Capture the cell that displays the provided text and extract its (x, y) central coordinate. 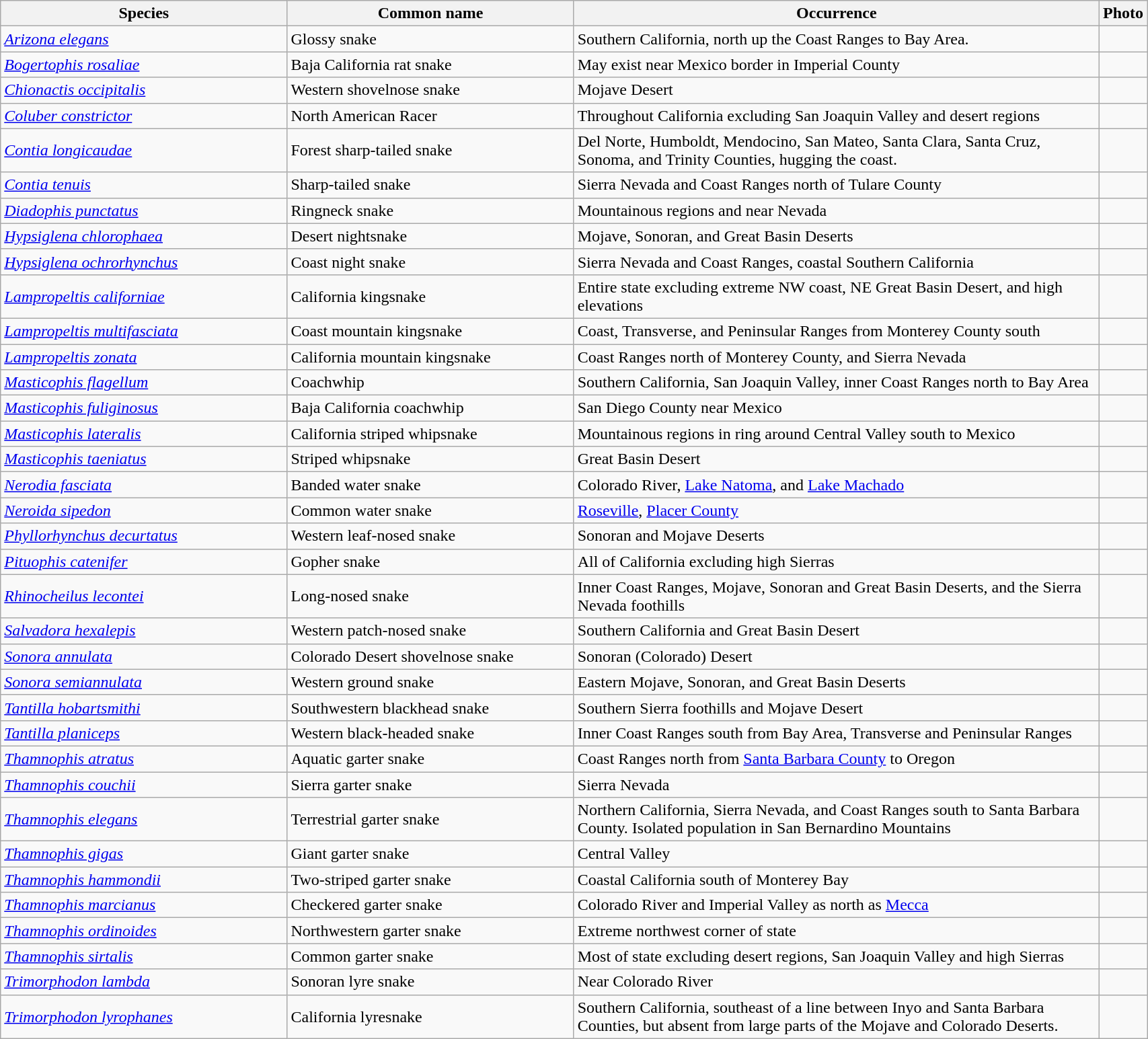
Western leaf-nosed snake (430, 536)
Western patch-nosed snake (430, 631)
Arizona elegans (144, 39)
Eastern Mojave, Sonoran, and Great Basin Deserts (837, 682)
Roseville, Placer County (837, 510)
Tantilla planiceps (144, 733)
Coluber constrictor (144, 116)
Sierra Nevada and Coast Ranges north of Tulare County (837, 185)
Mountainous regions in ring around Central Valley south to Mexico (837, 434)
Lampropeltis multifasciata (144, 331)
Masticophis lateralis (144, 434)
Thamnophis sirtalis (144, 956)
Checkered garter snake (430, 905)
Thamnophis hammondii (144, 880)
Coast Ranges north from Santa Barbara County to Oregon (837, 759)
Mojave, Sonoran, and Great Basin Deserts (837, 236)
Trimorphodon lyrophanes (144, 1017)
Colorado River, Lake Natoma, and Lake Machado (837, 485)
Gopher snake (430, 562)
Sonoran lyre snake (430, 982)
Sierra Nevada and Coast Ranges, coastal Southern California (837, 262)
Masticophis fuliginosus (144, 408)
Bogertophis rosaliae (144, 65)
Hypsiglena ochrorhynchus (144, 262)
Mountainous regions and near Nevada (837, 210)
Coast night snake (430, 262)
Thamnophis couchii (144, 785)
Sonoran and Mojave Deserts (837, 536)
Southern Sierra foothills and Mojave Desert (837, 707)
Masticophis taeniatus (144, 459)
Terrestrial garter snake (430, 819)
Occurrence (837, 13)
Lampropeltis californiae (144, 296)
Coastal California south of Monterey Bay (837, 880)
Baja California rat snake (430, 65)
Thamnophis gigas (144, 854)
Northern California, Sierra Nevada, and Coast Ranges south to Santa Barbara County. Isolated population in San Bernardino Mountains (837, 819)
Glossy snake (430, 39)
Salvadora hexalepis (144, 631)
Thamnophis ordinoides (144, 931)
Throughout California excluding San Joaquin Valley and desert regions (837, 116)
Baja California coachwhip (430, 408)
Thamnophis marcianus (144, 905)
Pituophis catenifer (144, 562)
Thamnophis elegans (144, 819)
Contia longicaudae (144, 151)
Thamnophis atratus (144, 759)
Southwestern blackhead snake (430, 707)
Southern California, San Joaquin Valley, inner Coast Ranges north to Bay Area (837, 383)
Banded water snake (430, 485)
Hypsiglena chlorophaea (144, 236)
Trimorphodon lambda (144, 982)
Common garter snake (430, 956)
Southern California and Great Basin Desert (837, 631)
Common name (430, 13)
Two-striped garter snake (430, 880)
Coast, Transverse, and Peninsular Ranges from Monterey County south (837, 331)
Western ground snake (430, 682)
California kingsnake (430, 296)
Long-nosed snake (430, 596)
Photo (1123, 13)
Sonora semiannulata (144, 682)
Near Colorado River (837, 982)
Western black-headed snake (430, 733)
San Diego County near Mexico (837, 408)
Neroida sipedon (144, 510)
Coast Ranges north of Monterey County, and Sierra Nevada (837, 357)
Western shovelnose snake (430, 90)
Desert nightsnake (430, 236)
Coachwhip (430, 383)
Sierra Nevada (837, 785)
Del Norte, Humboldt, Mendocino, San Mateo, Santa Clara, Santa Cruz, Sonoma, and Trinity Counties, hugging the coast. (837, 151)
North American Racer (430, 116)
Phyllorhynchus decurtatus (144, 536)
Colorado Desert shovelnose snake (430, 656)
Ringneck snake (430, 210)
California lyresnake (430, 1017)
Central Valley (837, 854)
Southern California, southeast of a line between Inyo and Santa Barbara Counties, but absent from large parts of the Mojave and Colorado Deserts. (837, 1017)
Lampropeltis zonata (144, 357)
Common water snake (430, 510)
Aquatic garter snake (430, 759)
Sonoran (Colorado) Desert (837, 656)
Diadophis punctatus (144, 210)
Rhinocheilus lecontei (144, 596)
All of California excluding high Sierras (837, 562)
Contia tenuis (144, 185)
Sierra garter snake (430, 785)
Species (144, 13)
Tantilla hobartsmithi (144, 707)
Most of state excluding desert regions, San Joaquin Valley and high Sierras (837, 956)
Northwestern garter snake (430, 931)
Southern California, north up the Coast Ranges to Bay Area. (837, 39)
Inner Coast Ranges, Mojave, Sonoran and Great Basin Deserts, and the Sierra Nevada foothills (837, 596)
Giant garter snake (430, 854)
Colorado River and Imperial Valley as north as Mecca (837, 905)
Great Basin Desert (837, 459)
Masticophis flagellum (144, 383)
Sonora annulata (144, 656)
Extreme northwest corner of state (837, 931)
Entire state excluding extreme NW coast, NE Great Basin Desert, and high elevations (837, 296)
Chionactis occipitalis (144, 90)
Sharp-tailed snake (430, 185)
Mojave Desert (837, 90)
Inner Coast Ranges south from Bay Area, Transverse and Peninsular Ranges (837, 733)
California striped whipsnake (430, 434)
Forest sharp-tailed snake (430, 151)
May exist near Mexico border in Imperial County (837, 65)
Coast mountain kingsnake (430, 331)
Striped whipsnake (430, 459)
Nerodia fasciata (144, 485)
California mountain kingsnake (430, 357)
